Capture the cell that displays the provided text and extract its [x, y] central coordinate. 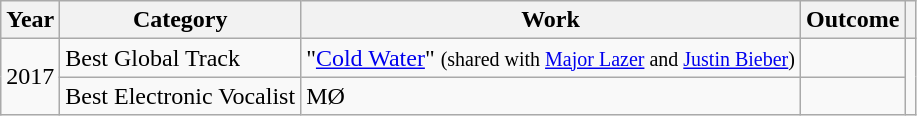
Best Electronic Vocalist [180, 96]
Category [180, 20]
MØ [551, 96]
Year [30, 20]
Best Global Track [180, 58]
Work [551, 20]
Outcome [852, 20]
"Cold Water" (shared with Major Lazer and Justin Bieber) [551, 58]
2017 [30, 77]
